Extract the [X, Y] coordinate from the center of the cell holding the provided text.  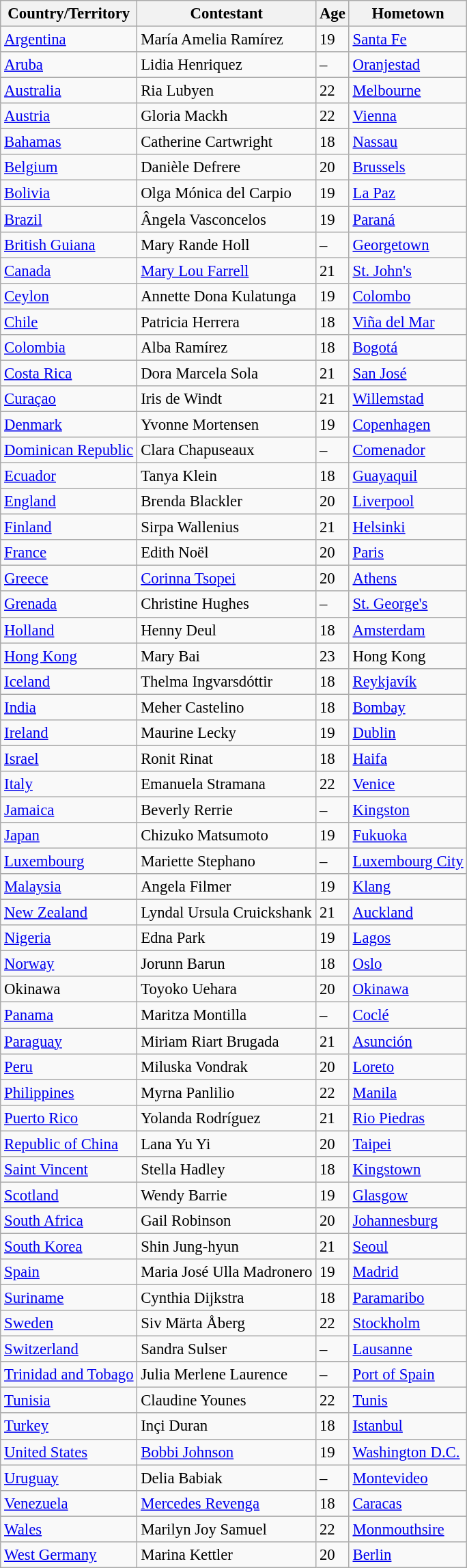
Toyoko Uehara [227, 990]
Mary Bai [227, 656]
Malaysia [69, 887]
Republic of China [69, 1144]
Dublin [408, 733]
Nigeria [69, 938]
Wendy Barrie [227, 1195]
Cynthia Dijkstra [227, 1298]
South Korea [69, 1246]
Comenador [408, 450]
Claudine Younes [227, 1401]
María Amelia Ramírez [227, 40]
Shin Jung-hyun [227, 1246]
Santa Fe [408, 40]
Berlin [408, 1555]
Annette Dona Kulatunga [227, 296]
Dora Marcela Sola [227, 373]
Bobbi Johnson [227, 1452]
Tunisia [69, 1401]
Israel [69, 758]
Willemstad [408, 399]
Kingston [408, 810]
Lana Yu Yi [227, 1144]
Catherine Cartwright [227, 142]
Yvonne Mortensen [227, 424]
Haifa [408, 758]
Liverpool [408, 501]
Lyndal Ursula Cruickshank [227, 913]
Viña del Mar [408, 322]
Country/Territory [69, 14]
Guayaquil [408, 476]
Chizuko Matsumoto [227, 836]
Turkey [69, 1427]
Ria Lubyen [227, 91]
Dominican Republic [69, 450]
Manila [408, 1092]
Puerto Rico [69, 1118]
Paraguay [69, 1041]
Venezuela [69, 1503]
Italy [69, 784]
Port of Spain [408, 1375]
Auckland [408, 913]
Kingstown [408, 1170]
Curaçao [69, 399]
West Germany [69, 1555]
Alba Ramírez [227, 348]
Gloria Mackh [227, 116]
La Paz [408, 193]
Philippines [69, 1092]
Ângela Vasconcelos [227, 219]
Thelma Ingvarsdóttir [227, 681]
Stockholm [408, 1323]
Gail Robinson [227, 1221]
Asunción [408, 1041]
Vienna [408, 116]
Finland [69, 527]
Scotland [69, 1195]
Siv Märta Åberg [227, 1323]
United States [69, 1452]
British Guiana [69, 245]
Suriname [69, 1298]
Johannesburg [408, 1221]
Grenada [69, 605]
Delia Babiak [227, 1478]
Peru [69, 1067]
Georgetown [408, 245]
Lidia Henriquez [227, 65]
Holland [69, 630]
Beverly Rerrie [227, 810]
Loreto [408, 1067]
Switzerland [69, 1349]
Chile [69, 322]
Reykjavík [408, 681]
Patricia Herrera [227, 322]
Norway [69, 964]
Fukuoka [408, 836]
Oranjestad [408, 65]
Brazil [69, 219]
Uruguay [69, 1478]
Danièle Defrere [227, 167]
San José [408, 373]
Angela Filmer [227, 887]
Bahamas [69, 142]
Iris de Windt [227, 399]
Jorunn Barun [227, 964]
Marilyn Joy Samuel [227, 1529]
Jamaica [69, 810]
Trinidad and Tobago [69, 1375]
Christine Hughes [227, 605]
Sweden [69, 1323]
Monmouthsire [408, 1529]
Taipei [408, 1144]
St. John's [408, 271]
Athens [408, 579]
Bogotá [408, 348]
Maritza Montilla [227, 1015]
Copenhagen [408, 424]
Stella Hadley [227, 1170]
Canada [69, 271]
Miluska Vondrak [227, 1067]
Rio Piedras [408, 1118]
Colombia [69, 348]
Maria José Ulla Madronero [227, 1272]
Sandra Sulser [227, 1349]
Nassau [408, 142]
Australia [69, 91]
South Africa [69, 1221]
Miriam Riart Brugada [227, 1041]
Melbourne [408, 91]
Tunis [408, 1401]
Spain [69, 1272]
Costa Rica [69, 373]
Coclé [408, 1015]
Ireland [69, 733]
Edna Park [227, 938]
23 [333, 656]
Ronit Rinat [227, 758]
Sirpa Wallenius [227, 527]
Mary Lou Farrell [227, 271]
Washington D.C. [408, 1452]
Montevideo [408, 1478]
Caracas [408, 1503]
Meher Castelino [227, 707]
Yolanda Rodríguez [227, 1118]
Bolivia [69, 193]
Henny Deul [227, 630]
Inçi Duran [227, 1427]
Glasgow [408, 1195]
Klang [408, 887]
Myrna Panlilio [227, 1092]
England [69, 501]
Panama [69, 1015]
Amsterdam [408, 630]
Wales [69, 1529]
Brussels [408, 167]
Denmark [69, 424]
Mary Rande Holl [227, 245]
Clara Chapuseaux [227, 450]
Emanuela Stramana [227, 784]
Hometown [408, 14]
Luxembourg [69, 862]
Edith Noël [227, 553]
Olga Mónica del Carpio [227, 193]
Paris [408, 553]
India [69, 707]
Lausanne [408, 1349]
Julia Merlene Laurence [227, 1375]
Corinna Tsopei [227, 579]
Austria [69, 116]
Mercedes Revenga [227, 1503]
Bombay [408, 707]
New Zealand [69, 913]
France [69, 553]
Seoul [408, 1246]
Belgium [69, 167]
Aruba [69, 65]
Brenda Blackler [227, 501]
Madrid [408, 1272]
Venice [408, 784]
Mariette Stephano [227, 862]
Luxembourg City [408, 862]
Oslo [408, 964]
Ecuador [69, 476]
Age [333, 14]
Paramaribo [408, 1298]
Argentina [69, 40]
Ceylon [69, 296]
Greece [69, 579]
Maurine Lecky [227, 733]
Japan [69, 836]
Istanbul [408, 1427]
Contestant [227, 14]
Saint Vincent [69, 1170]
St. George's [408, 605]
Lagos [408, 938]
Iceland [69, 681]
Tanya Klein [227, 476]
Colombo [408, 296]
Marina Kettler [227, 1555]
Paraná [408, 219]
Helsinki [408, 527]
